Output the [X, Y] coordinate of the center of the cell containing the given text.  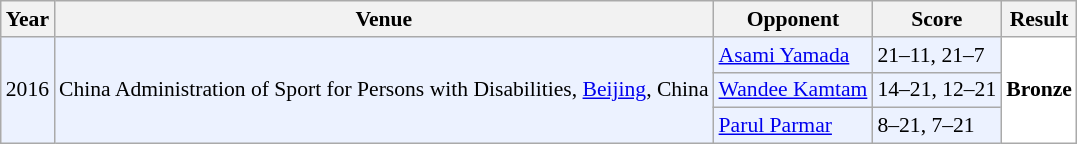
Venue [384, 19]
Opponent [794, 19]
14–21, 12–21 [936, 90]
Year [28, 19]
Result [1039, 19]
Bronze [1039, 90]
Parul Parmar [794, 126]
Score [936, 19]
2016 [28, 90]
Asami Yamada [794, 55]
China Administration of Sport for Persons with Disabilities, Beijing, China [384, 90]
8–21, 7–21 [936, 126]
Wandee Kamtam [794, 90]
21–11, 21–7 [936, 55]
